Return the (X, Y) coordinate for the center point of the cell that contains the specified text.  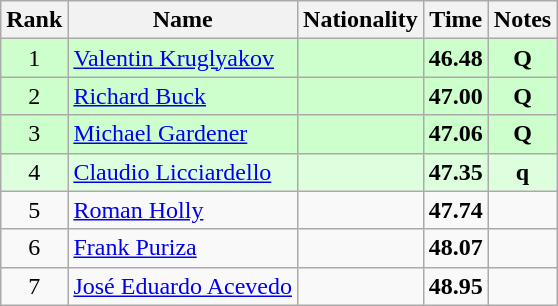
48.95 (456, 286)
Time (456, 20)
5 (34, 210)
47.00 (456, 96)
46.48 (456, 58)
Notes (522, 20)
Roman Holly (183, 210)
José Eduardo Acevedo (183, 286)
Valentin Kruglyakov (183, 58)
47.06 (456, 134)
48.07 (456, 248)
Claudio Licciardello (183, 172)
47.35 (456, 172)
47.74 (456, 210)
3 (34, 134)
Rank (34, 20)
2 (34, 96)
Nationality (361, 20)
Michael Gardener (183, 134)
q (522, 172)
Name (183, 20)
6 (34, 248)
1 (34, 58)
7 (34, 286)
4 (34, 172)
Frank Puriza (183, 248)
Richard Buck (183, 96)
